Output the (x, y) coordinate of the center of the cell containing the given text.  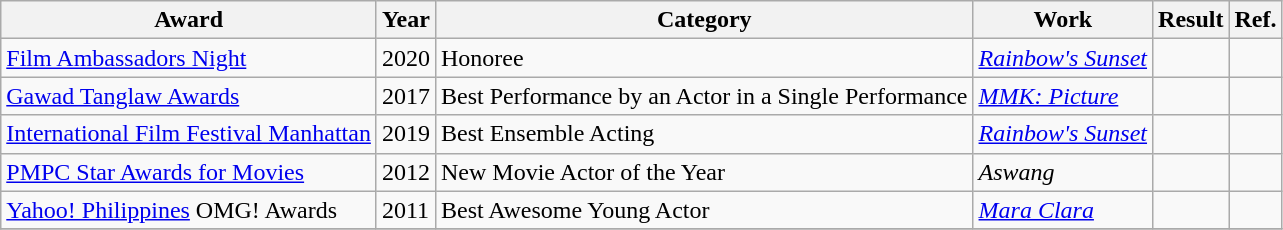
2017 (406, 96)
2012 (406, 172)
Work (1063, 20)
MMK: Picture (1063, 96)
Film Ambassadors Night (189, 58)
2011 (406, 210)
International Film Festival Manhattan (189, 134)
Yahoo! Philippines OMG! Awards (189, 210)
2020 (406, 58)
Best Ensemble Acting (704, 134)
Best Awesome Young Actor (704, 210)
Aswang (1063, 172)
Honoree (704, 58)
2019 (406, 134)
Category (704, 20)
Award (189, 20)
Ref. (1256, 20)
Result (1191, 20)
PMPC Star Awards for Movies (189, 172)
New Movie Actor of the Year (704, 172)
Mara Clara (1063, 210)
Year (406, 20)
Gawad Tanglaw Awards (189, 96)
Best Performance by an Actor in a Single Performance (704, 96)
